Return [x, y] of the center of cell containing provided text 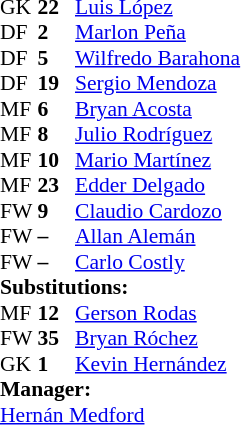
1 [57, 364]
Bryan Acosta [158, 109]
9 [57, 211]
Mario Martínez [158, 160]
10 [57, 160]
Julio Rodríguez [158, 135]
Marlon Peña [158, 33]
Allan Alemán [158, 237]
6 [57, 109]
Sergio Mendoza [158, 83]
GK [19, 364]
12 [57, 313]
23 [57, 185]
Claudio Cardozo [158, 211]
5 [57, 58]
Carlo Costly [158, 262]
2 [57, 33]
Kevin Hernández [158, 364]
Wilfredo Barahona [158, 58]
Gerson Rodas [158, 313]
19 [57, 83]
Bryan Róchez [158, 339]
8 [57, 135]
Edder Delgado [158, 185]
35 [57, 339]
Substitutions: [120, 287]
Manager: [120, 389]
